Extract the (x, y) coordinate from the center of the cell holding the provided text.  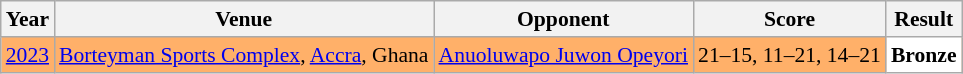
Year (28, 19)
2023 (28, 55)
Result (924, 19)
Borteyman Sports Complex, Accra, Ghana (244, 55)
21–15, 11–21, 14–21 (790, 55)
Bronze (924, 55)
Anuoluwapo Juwon Opeyori (564, 55)
Venue (244, 19)
Opponent (564, 19)
Score (790, 19)
